Scan for the cell matching the given text and deliver its [X, Y] coordinate at center. 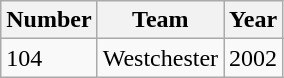
2002 [254, 58]
Year [254, 20]
104 [49, 58]
Westchester [160, 58]
Number [49, 20]
Team [160, 20]
